Capture the cell that displays the provided text and extract its (X, Y) central coordinate. 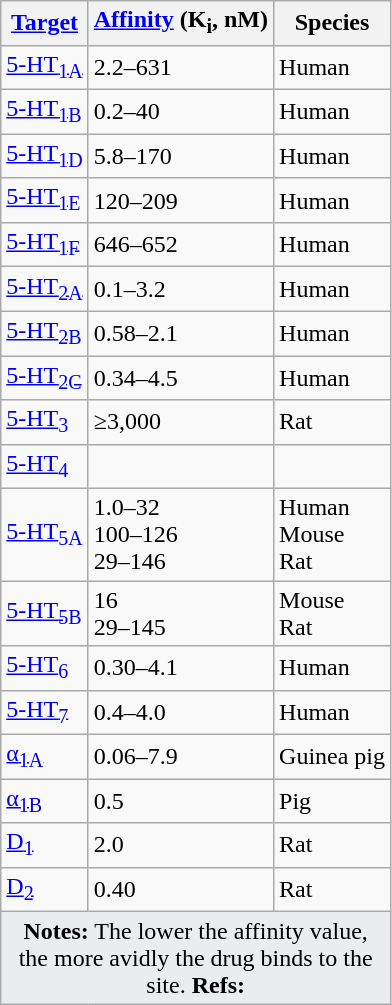
α1A (44, 756)
5-HT4 (44, 466)
5-HT1D (44, 156)
5-HT1F (44, 244)
0.1–3.2 (180, 289)
0.40 (180, 889)
α1B (44, 801)
5-HT6 (44, 668)
646–652 (180, 244)
5-HT3 (44, 422)
5-HT7 (44, 712)
120–209 (180, 200)
0.2–40 (180, 111)
Affinity (Ki, nM) (180, 23)
0.34–4.5 (180, 378)
5-HT5B (44, 614)
Guinea pig (332, 756)
Target (44, 23)
0.4–4.0 (180, 712)
5-HT1E (44, 200)
0.30–4.1 (180, 668)
Notes: The lower the affinity value, the more avidly the drug binds to the site. Refs: (196, 958)
1.0–32100–12629–146 (180, 535)
2.2–631 (180, 67)
Species (332, 23)
5-HT2C (44, 378)
5-HT2B (44, 333)
Pig (332, 801)
0.58–2.1 (180, 333)
1629–145 (180, 614)
5-HT1A (44, 67)
0.5 (180, 801)
D1 (44, 845)
HumanMouseRat (332, 535)
2.0 (180, 845)
≥3,000 (180, 422)
0.06–7.9 (180, 756)
5-HT5A (44, 535)
5-HT2A (44, 289)
MouseRat (332, 614)
5-HT1B (44, 111)
5.8–170 (180, 156)
D2 (44, 889)
